Identify which cell holds the provided text, then report its (x, y) central coordinate. 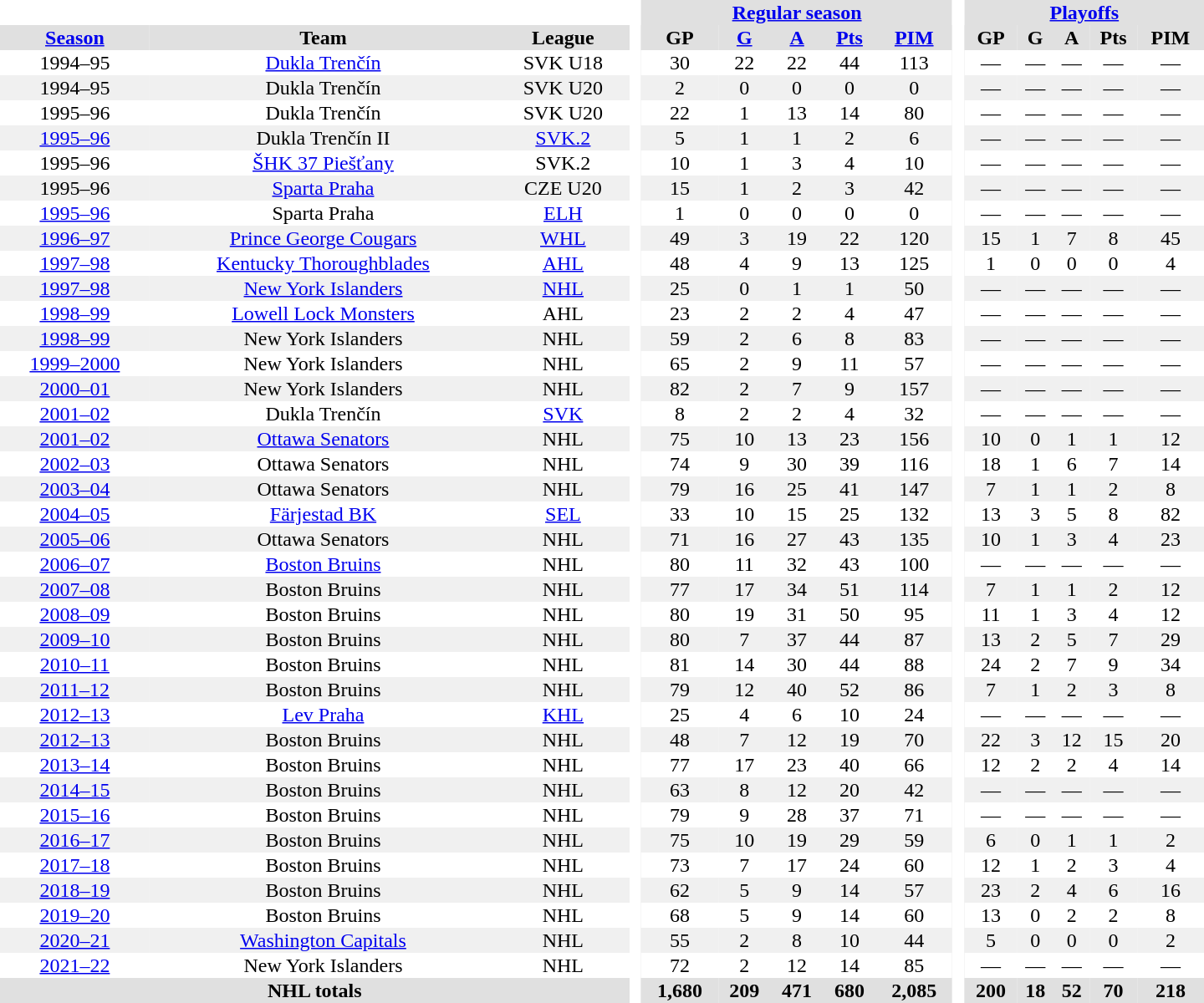
132 (914, 514)
88 (914, 664)
2019–20 (75, 915)
2005–06 (75, 539)
2003–04 (75, 489)
Season (75, 38)
ELH (563, 213)
680 (849, 990)
28 (798, 815)
2009–10 (75, 639)
116 (914, 464)
2014–15 (75, 790)
86 (914, 690)
Färjestad BK (323, 514)
33 (680, 514)
League (563, 38)
100 (914, 564)
Lowell Lock Monsters (323, 313)
62 (680, 890)
Dukla Trenčín II (323, 138)
83 (914, 339)
200 (992, 990)
2013–14 (75, 765)
2,085 (914, 990)
74 (680, 464)
2018–19 (75, 890)
2015–16 (75, 815)
2004–05 (75, 514)
Kentucky Thoroughblades (323, 263)
SVK U18 (563, 63)
Team (323, 38)
85 (914, 965)
147 (914, 489)
31 (798, 614)
72 (680, 965)
2008–09 (75, 614)
45 (1171, 238)
2020–21 (75, 940)
1996–97 (75, 238)
135 (914, 539)
2006–07 (75, 564)
2017–18 (75, 865)
157 (914, 389)
65 (680, 364)
2007–08 (75, 589)
120 (914, 238)
63 (680, 790)
SVK (563, 414)
2002–03 (75, 464)
27 (798, 539)
39 (849, 464)
1,680 (680, 990)
2010–11 (75, 664)
113 (914, 63)
Prince George Cougars (323, 238)
2021–22 (75, 965)
NHL totals (314, 990)
73 (680, 865)
WHL (563, 238)
81 (680, 664)
Washington Capitals (323, 940)
ŠHK 37 Piešťany (323, 163)
SEL (563, 514)
Playoffs (1084, 13)
471 (798, 990)
66 (914, 765)
47 (914, 313)
87 (914, 639)
55 (680, 940)
156 (914, 439)
Regular season (797, 13)
51 (849, 589)
1999–2000 (75, 364)
125 (914, 263)
218 (1171, 990)
49 (680, 238)
2016–17 (75, 840)
41 (849, 489)
KHL (563, 715)
68 (680, 915)
CZE U20 (563, 188)
114 (914, 589)
Lev Praha (323, 715)
95 (914, 614)
2011–12 (75, 690)
2000–01 (75, 389)
209 (744, 990)
